Provide the [x, y] coordinate of the cell's center where the given text is located.  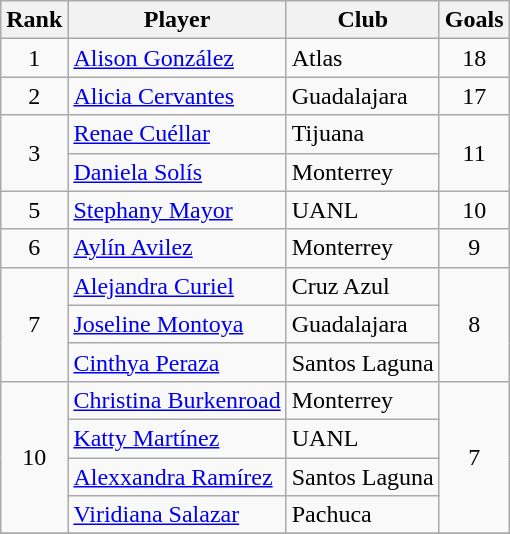
Daniela Solís [177, 172]
Katty Martínez [177, 438]
9 [474, 248]
17 [474, 96]
Alejandra Curiel [177, 286]
2 [34, 96]
Goals [474, 20]
Joseline Montoya [177, 324]
Stephany Mayor [177, 210]
Aylín Avilez [177, 248]
Atlas [362, 58]
Cinthya Peraza [177, 362]
6 [34, 248]
Cruz Azul [362, 286]
11 [474, 153]
Rank [34, 20]
Tijuana [362, 134]
Viridiana Salazar [177, 515]
Pachuca [362, 515]
1 [34, 58]
Player [177, 20]
Alison González [177, 58]
5 [34, 210]
Alicia Cervantes [177, 96]
Alexxandra Ramírez [177, 477]
Christina Burkenroad [177, 400]
Club [362, 20]
Renae Cuéllar [177, 134]
3 [34, 153]
18 [474, 58]
8 [474, 324]
